Locate the cell with the specified text and output its (X, Y) center coordinate. 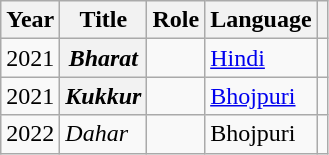
Bharat (104, 58)
Kukkur (104, 96)
Hindi (261, 58)
2022 (30, 134)
Language (261, 20)
Role (176, 20)
Dahar (104, 134)
Title (104, 20)
Year (30, 20)
